Locate the cell with the specified text and output its [x, y] center coordinate. 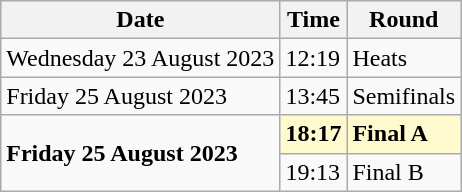
Final B [404, 172]
13:45 [314, 96]
Heats [404, 58]
Wednesday 23 August 2023 [140, 58]
18:17 [314, 134]
Final A [404, 134]
Round [404, 20]
Semifinals [404, 96]
Time [314, 20]
Date [140, 20]
19:13 [314, 172]
12:19 [314, 58]
